Pinpoint the cell where the given text exists, returning its (x, y) midpoint coordinate. 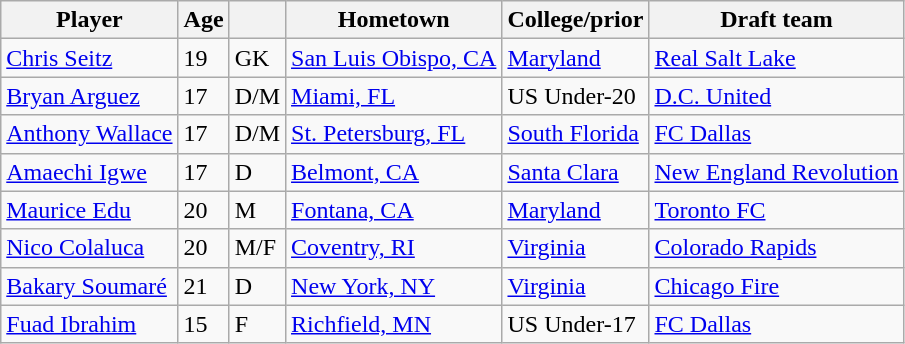
Santa Clara (576, 172)
Chicago Fire (776, 286)
Coventry, RI (394, 248)
M/F (257, 248)
Age (204, 20)
Amaechi Igwe (90, 172)
Toronto FC (776, 210)
21 (204, 286)
Miami, FL (394, 96)
Belmont, CA (394, 172)
Fuad Ibrahim (90, 324)
F (257, 324)
Bryan Arguez (90, 96)
South Florida (576, 134)
Anthony Wallace (90, 134)
Maurice Edu (90, 210)
Real Salt Lake (776, 58)
Bakary Soumaré (90, 286)
Draft team (776, 20)
College/prior (576, 20)
St. Petersburg, FL (394, 134)
Colorado Rapids (776, 248)
GK (257, 58)
Chris Seitz (90, 58)
Fontana, CA (394, 210)
Hometown (394, 20)
Richfield, MN (394, 324)
Player (90, 20)
US Under-17 (576, 324)
New York, NY (394, 286)
Nico Colaluca (90, 248)
D.C. United (776, 96)
San Luis Obispo, CA (394, 58)
19 (204, 58)
US Under-20 (576, 96)
15 (204, 324)
New England Revolution (776, 172)
M (257, 210)
